Find where the given text appears and provide that cell's center as [x, y] coordinate. 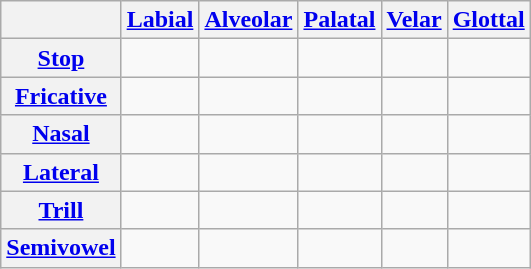
Glottal [488, 20]
Velar [414, 20]
Alveolar [248, 20]
Lateral [61, 172]
Nasal [61, 134]
Fricative [61, 96]
Semivowel [61, 248]
Palatal [340, 20]
Labial [160, 20]
Trill [61, 210]
Stop [61, 58]
